Return the (x, y) coordinate for the center point of the cell that contains the specified text.  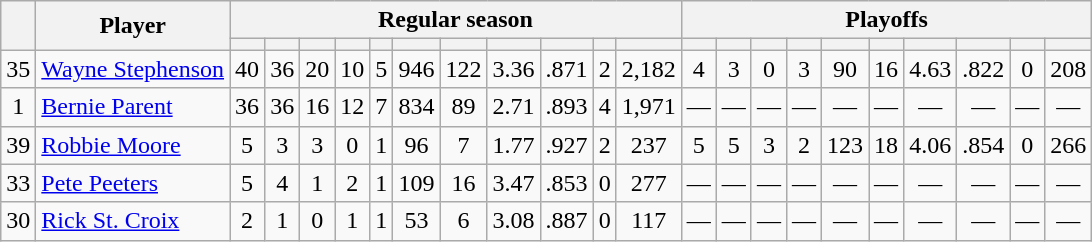
2,182 (648, 69)
.893 (566, 107)
Player (133, 26)
Robbie Moore (133, 145)
.927 (566, 145)
208 (1068, 69)
Rick St. Croix (133, 221)
33 (18, 183)
266 (1068, 145)
1.77 (514, 145)
96 (416, 145)
6 (464, 221)
Regular season (456, 20)
89 (464, 107)
122 (464, 69)
30 (18, 221)
10 (352, 69)
39 (18, 145)
3.36 (514, 69)
834 (416, 107)
4.63 (930, 69)
.822 (984, 69)
35 (18, 69)
Wayne Stephenson (133, 69)
90 (846, 69)
.853 (566, 183)
12 (352, 107)
20 (318, 69)
1,971 (648, 107)
.854 (984, 145)
.887 (566, 221)
109 (416, 183)
123 (846, 145)
Bernie Parent (133, 107)
.871 (566, 69)
946 (416, 69)
40 (248, 69)
18 (886, 145)
3.47 (514, 183)
237 (648, 145)
277 (648, 183)
Pete Peeters (133, 183)
4.06 (930, 145)
53 (416, 221)
3.08 (514, 221)
2.71 (514, 107)
117 (648, 221)
Playoffs (886, 20)
